For the text-containing cell, return its midpoint in (X, Y) coordinate format. 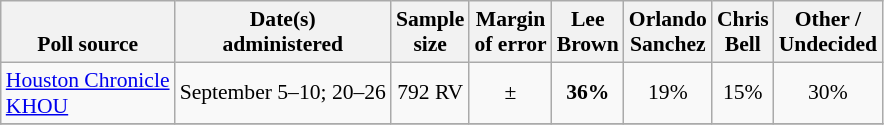
30% (828, 92)
LeeBrown (588, 32)
Poll source (88, 32)
19% (668, 92)
792 RV (430, 92)
Other /Undecided (828, 32)
36% (588, 92)
OrlandoSanchez (668, 32)
Date(s)administered (283, 32)
± (510, 92)
Samplesize (430, 32)
15% (743, 92)
September 5–10; 20–26 (283, 92)
ChrisBell (743, 32)
Marginof error (510, 32)
Houston ChronicleKHOU (88, 92)
